Output the [x, y] coordinate of the center of the cell containing the given text.  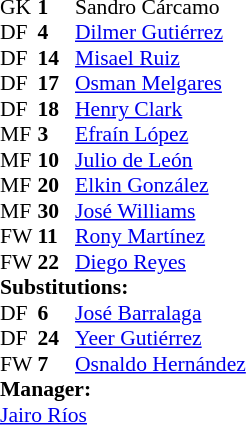
Elkin González [160, 185]
20 [57, 185]
14 [57, 58]
3 [57, 135]
11 [57, 237]
Diego Reyes [160, 262]
Julio de León [160, 160]
22 [57, 262]
6 [57, 313]
18 [57, 109]
Henry Clark [160, 109]
Rony Martínez [160, 237]
Misael Ruiz [160, 58]
José Barralaga [160, 313]
José Williams [160, 211]
Manager: [123, 389]
Dilmer Gutiérrez [160, 33]
7 [57, 364]
4 [57, 33]
Substitutions: [123, 287]
Osman Melgares [160, 83]
Yeer Gutiérrez [160, 339]
17 [57, 83]
Efraín López [160, 135]
Osnaldo Hernández [160, 364]
30 [57, 211]
24 [57, 339]
10 [57, 160]
